Search for the cell housing the specified text and yield its (X, Y) center coordinate. 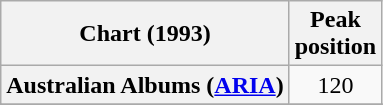
Peakposition (335, 34)
Chart (1993) (145, 34)
120 (335, 85)
Australian Albums (ARIA) (145, 85)
